Find where the given text appears and provide that cell's center as [X, Y] coordinate. 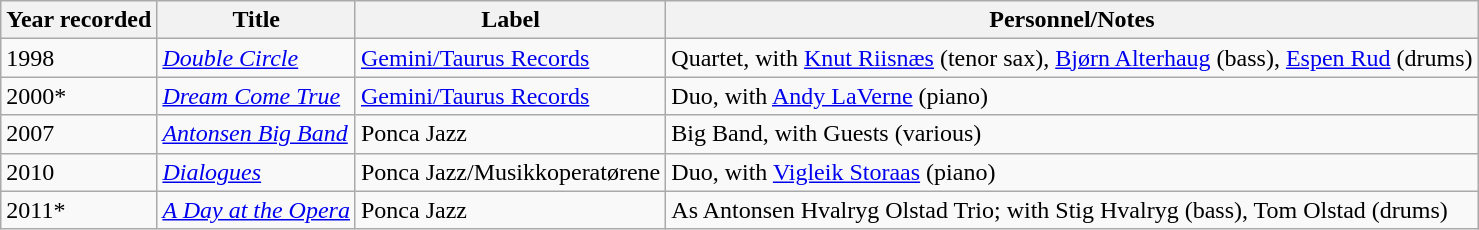
2007 [79, 134]
Personnel/Notes [1072, 20]
2011* [79, 210]
Antonsen Big Band [256, 134]
A Day at the Opera [256, 210]
2010 [79, 172]
Ponca Jazz/Musikkoperatørene [510, 172]
Duo, with Vigleik Storaas (piano) [1072, 172]
1998 [79, 58]
2000* [79, 96]
Big Band, with Guests (various) [1072, 134]
Quartet, with Knut Riisnæs (tenor sax), Bjørn Alterhaug (bass), Espen Rud (drums) [1072, 58]
Title [256, 20]
As Antonsen Hvalryg Olstad Trio; with Stig Hvalryg (bass), Tom Olstad (drums) [1072, 210]
Year recorded [79, 20]
Dialogues [256, 172]
Dream Come True [256, 96]
Double Circle [256, 58]
Duo, with Andy LaVerne (piano) [1072, 96]
Label [510, 20]
